Return the (X, Y) coordinate for the center point of the cell that contains the specified text.  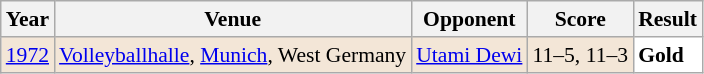
1972 (28, 55)
Gold (668, 55)
Utami Dewi (469, 55)
Year (28, 19)
11–5, 11–3 (580, 55)
Opponent (469, 19)
Volleyballhalle, Munich, West Germany (232, 55)
Result (668, 19)
Score (580, 19)
Venue (232, 19)
